Scan for the cell matching the given text and deliver its (x, y) coordinate at center. 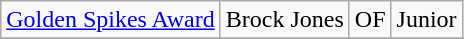
OF (370, 20)
Junior (426, 20)
Golden Spikes Award (111, 20)
Brock Jones (284, 20)
